Scan for the cell matching the given text and deliver its (X, Y) coordinate at center. 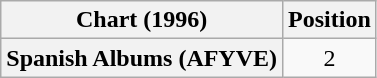
Chart (1996) (142, 20)
Position (330, 20)
2 (330, 58)
Spanish Albums (AFYVE) (142, 58)
